Pinpoint the cell where the given text exists, returning its [X, Y] midpoint coordinate. 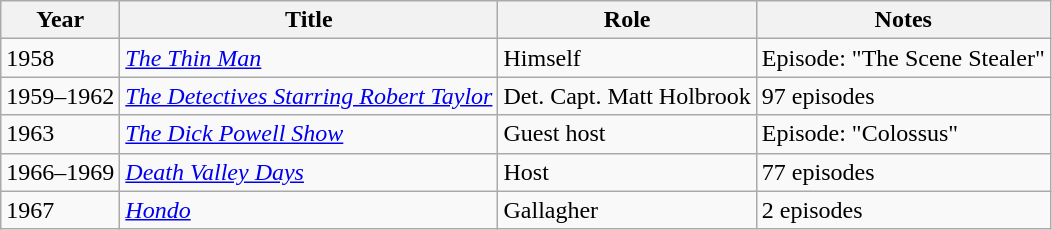
The Thin Man [309, 58]
Title [309, 20]
The Dick Powell Show [309, 134]
2 episodes [903, 210]
Himself [627, 58]
Guest host [627, 134]
1963 [60, 134]
97 episodes [903, 96]
Gallagher [627, 210]
1966–1969 [60, 172]
The Detectives Starring Robert Taylor [309, 96]
1959–1962 [60, 96]
1967 [60, 210]
1958 [60, 58]
77 episodes [903, 172]
Det. Capt. Matt Holbrook [627, 96]
Episode: "The Scene Stealer" [903, 58]
Notes [903, 20]
Role [627, 20]
Death Valley Days [309, 172]
Host [627, 172]
Hondo [309, 210]
Year [60, 20]
Episode: "Colossus" [903, 134]
